Scan for the cell matching the given text and deliver its [x, y] coordinate at center. 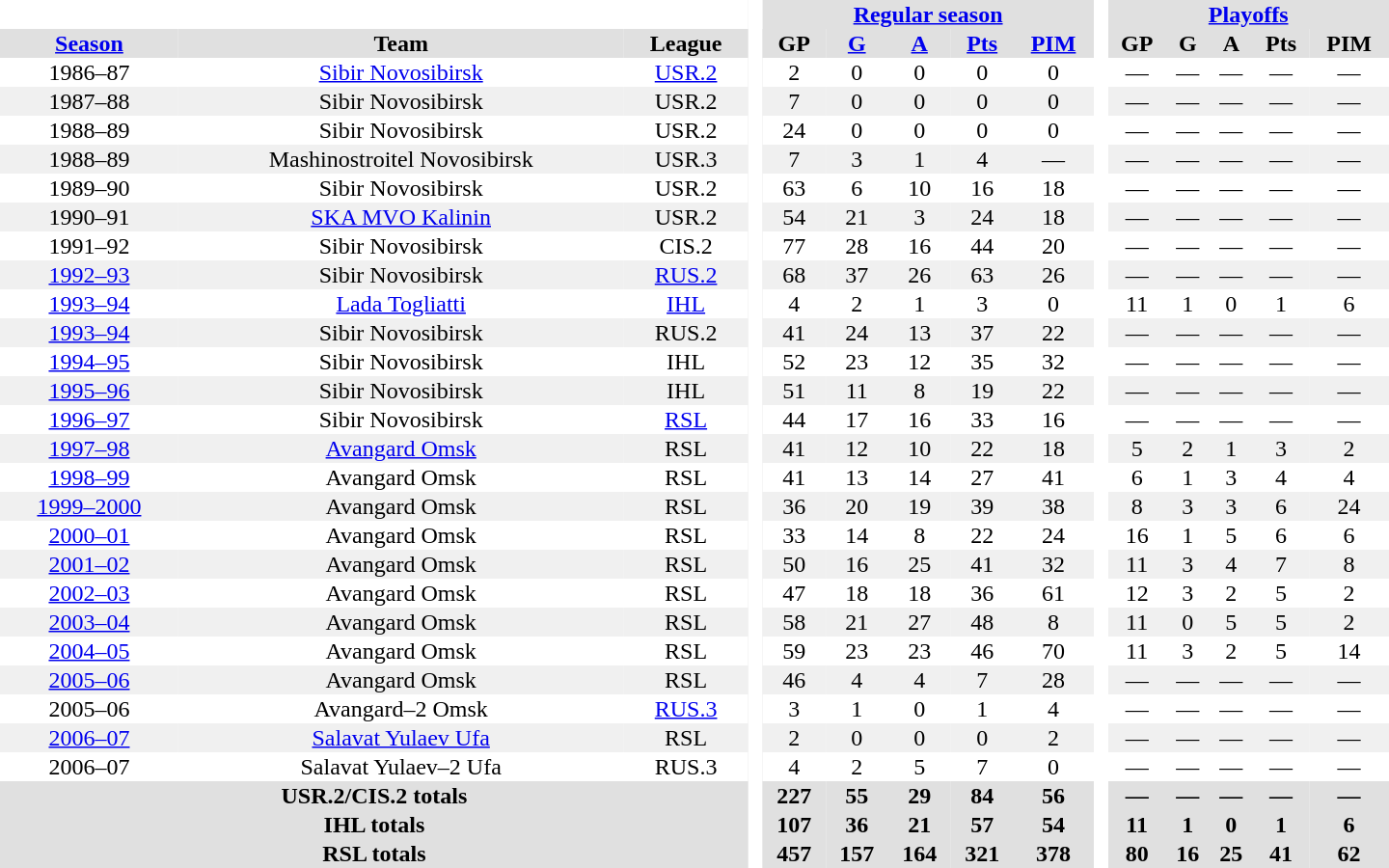
157 [857, 854]
2000–01 [89, 535]
1991–92 [89, 246]
70 [1053, 651]
55 [857, 796]
1998–99 [89, 477]
Avangard–2 Omsk [401, 709]
1989–90 [89, 188]
1986–87 [89, 72]
52 [795, 362]
457 [795, 854]
Mashinostroitel Novosibirsk [401, 159]
50 [795, 564]
1992–93 [89, 275]
56 [1053, 796]
Playoffs [1248, 14]
107 [795, 825]
Salavat Yulaev Ufa [401, 738]
USR.3 [685, 159]
57 [982, 825]
59 [795, 651]
84 [982, 796]
38 [1053, 506]
62 [1348, 854]
Salavat Yulaev–2 Ufa [401, 767]
17 [857, 420]
35 [982, 362]
IHL totals [374, 825]
Team [401, 43]
1997–98 [89, 448]
USR.2/CIS.2 totals [374, 796]
61 [1053, 593]
77 [795, 246]
321 [982, 854]
227 [795, 796]
29 [920, 796]
1996–97 [89, 420]
68 [795, 275]
51 [795, 391]
2002–03 [89, 593]
CIS.2 [685, 246]
48 [982, 622]
39 [982, 506]
1994–95 [89, 362]
80 [1136, 854]
Regular season [928, 14]
1995–96 [89, 391]
2004–05 [89, 651]
2003–04 [89, 622]
1990–91 [89, 217]
1999–2000 [89, 506]
Lada Togliatti [401, 304]
Season [89, 43]
1987–88 [89, 101]
RSL totals [374, 854]
164 [920, 854]
League [685, 43]
378 [1053, 854]
2001–02 [89, 564]
SKA MVO Kalinin [401, 217]
47 [795, 593]
58 [795, 622]
